From the cell containing the given text, extract its center point as (X, Y) coordinate. 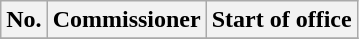
Start of office (282, 20)
Commissioner (126, 20)
No. (24, 20)
